Provide the [X, Y] coordinate of the cell's center where the given text is located.  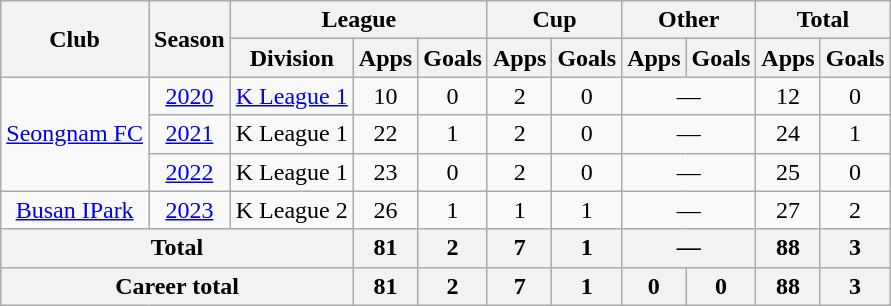
Division [292, 58]
12 [788, 96]
25 [788, 172]
2023 [189, 210]
Cup [554, 20]
2020 [189, 96]
2022 [189, 172]
10 [385, 96]
League [358, 20]
27 [788, 210]
Club [75, 39]
2021 [189, 134]
Other [689, 20]
K League 2 [292, 210]
22 [385, 134]
26 [385, 210]
24 [788, 134]
Season [189, 39]
Busan IPark [75, 210]
Career total [178, 286]
Seongnam FC [75, 134]
23 [385, 172]
